Determine the (x, y) coordinate at the center of the cell enclosing the given text.  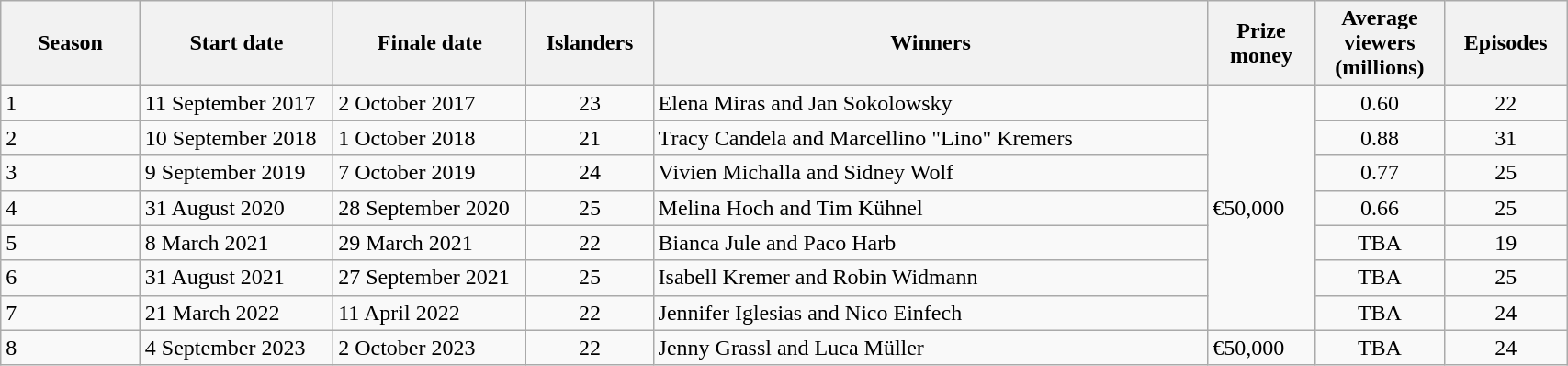
Prize money (1261, 43)
Jenny Grassl and Luca Müller (931, 348)
3 (71, 173)
Vivien Michalla and Sidney Wolf (931, 173)
27 September 2021 (430, 278)
8 March 2021 (236, 243)
0.77 (1380, 173)
Jennifer Iglesias and Nico Einfech (931, 313)
1 (71, 103)
Start date (236, 43)
21 March 2022 (236, 313)
2 (71, 138)
Islanders (590, 43)
Elena Miras and Jan Sokolowsky (931, 103)
0.88 (1380, 138)
8 (71, 348)
4 September 2023 (236, 348)
6 (71, 278)
31 August 2021 (236, 278)
21 (590, 138)
23 (590, 103)
Tracy Candela and Marcellino "Lino" Kremers (931, 138)
1 October 2018 (430, 138)
Isabell Kremer and Robin Widmann (931, 278)
4 (71, 208)
Episodes (1506, 43)
2 October 2017 (430, 103)
0.60 (1380, 103)
Season (71, 43)
28 September 2020 (430, 208)
7 October 2019 (430, 173)
11 April 2022 (430, 313)
5 (71, 243)
31 August 2020 (236, 208)
Finale date (430, 43)
Winners (931, 43)
Melina Hoch and Tim Kühnel (931, 208)
2 October 2023 (430, 348)
0.66 (1380, 208)
29 March 2021 (430, 243)
19 (1506, 243)
Bianca Jule and Paco Harb (931, 243)
31 (1506, 138)
9 September 2019 (236, 173)
7 (71, 313)
11 September 2017 (236, 103)
Average viewers (millions) (1380, 43)
10 September 2018 (236, 138)
